Locate the cell with the specified text and output its [x, y] center coordinate. 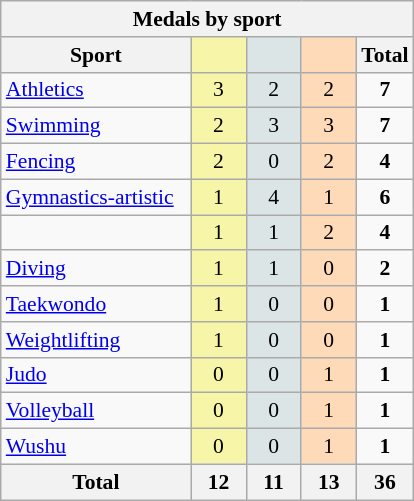
Diving [96, 269]
Wushu [96, 447]
Athletics [96, 90]
Weightlifting [96, 340]
Swimming [96, 126]
Taekwondo [96, 304]
Sport [96, 55]
Volleyball [96, 411]
6 [384, 197]
Medals by sport [208, 19]
36 [384, 482]
11 [274, 482]
Gymnastics-artistic [96, 197]
Judo [96, 375]
Fencing [96, 162]
13 [328, 482]
12 [218, 482]
